Capture the cell that displays the provided text and extract its [X, Y] central coordinate. 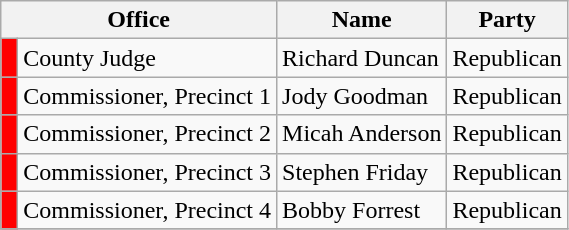
Bobby Forrest [362, 210]
Jody Goodman [362, 96]
Name [362, 20]
Micah Anderson [362, 134]
Commissioner, Precinct 2 [148, 134]
Commissioner, Precinct 3 [148, 172]
Stephen Friday [362, 172]
Commissioner, Precinct 4 [148, 210]
Party [507, 20]
Commissioner, Precinct 1 [148, 96]
County Judge [148, 58]
Office [139, 20]
Richard Duncan [362, 58]
